Locate the cell with the specified text and output its [X, Y] center coordinate. 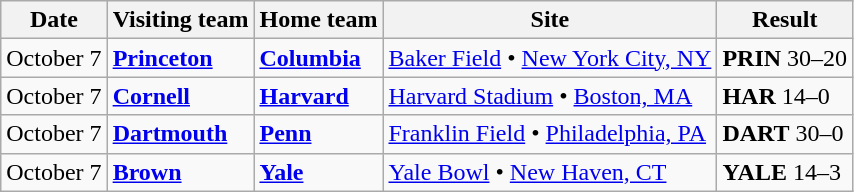
Dartmouth [180, 134]
Home team [318, 20]
HAR 14–0 [785, 96]
Yale [318, 172]
YALE 14–3 [785, 172]
PRIN 30–20 [785, 58]
Harvard [318, 96]
Brown [180, 172]
Harvard Stadium • Boston, MA [550, 96]
Baker Field • New York City, NY [550, 58]
Date [54, 20]
Visiting team [180, 20]
Princeton [180, 58]
Cornell [180, 96]
Result [785, 20]
Franklin Field • Philadelphia, PA [550, 134]
Yale Bowl • New Haven, CT [550, 172]
Site [550, 20]
Columbia [318, 58]
Penn [318, 134]
DART 30–0 [785, 134]
